Scan for the cell matching the given text and deliver its [X, Y] coordinate at center. 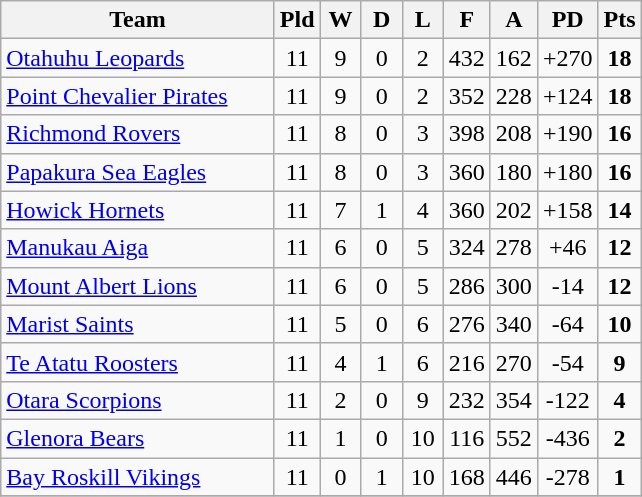
Team [138, 20]
Te Atatu Roosters [138, 362]
354 [514, 400]
Richmond Rovers [138, 134]
+190 [568, 134]
+180 [568, 172]
-122 [568, 400]
352 [466, 96]
300 [514, 286]
PD [568, 20]
270 [514, 362]
+46 [568, 248]
Bay Roskill Vikings [138, 477]
Mount Albert Lions [138, 286]
202 [514, 210]
208 [514, 134]
14 [620, 210]
+270 [568, 58]
324 [466, 248]
W [340, 20]
286 [466, 286]
116 [466, 438]
398 [466, 134]
A [514, 20]
432 [466, 58]
-14 [568, 286]
-436 [568, 438]
276 [466, 324]
-64 [568, 324]
162 [514, 58]
-278 [568, 477]
7 [340, 210]
L [422, 20]
228 [514, 96]
168 [466, 477]
232 [466, 400]
Howick Hornets [138, 210]
D [382, 20]
+158 [568, 210]
Glenora Bears [138, 438]
340 [514, 324]
216 [466, 362]
Papakura Sea Eagles [138, 172]
278 [514, 248]
F [466, 20]
Pts [620, 20]
446 [514, 477]
Manukau Aiga [138, 248]
Pld [297, 20]
552 [514, 438]
-54 [568, 362]
Otara Scorpions [138, 400]
Marist Saints [138, 324]
180 [514, 172]
+124 [568, 96]
Point Chevalier Pirates [138, 96]
Otahuhu Leopards [138, 58]
